From the cell containing the given text, extract its center point as (x, y) coordinate. 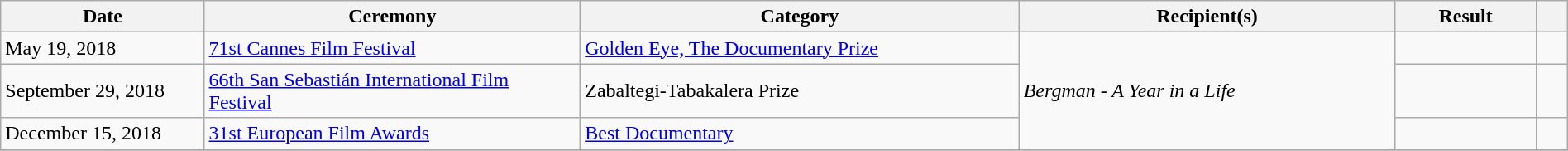
Golden Eye, The Documentary Prize (800, 48)
Recipient(s) (1207, 17)
Date (103, 17)
31st European Film Awards (392, 134)
Ceremony (392, 17)
71st Cannes Film Festival (392, 48)
Category (800, 17)
May 19, 2018 (103, 48)
September 29, 2018 (103, 91)
Result (1465, 17)
Zabaltegi-Tabakalera Prize (800, 91)
66th San Sebastián International Film Festival (392, 91)
Bergman - A Year in a Life (1207, 91)
December 15, 2018 (103, 134)
Best Documentary (800, 134)
